Locate the cell with the specified text and output its (x, y) center coordinate. 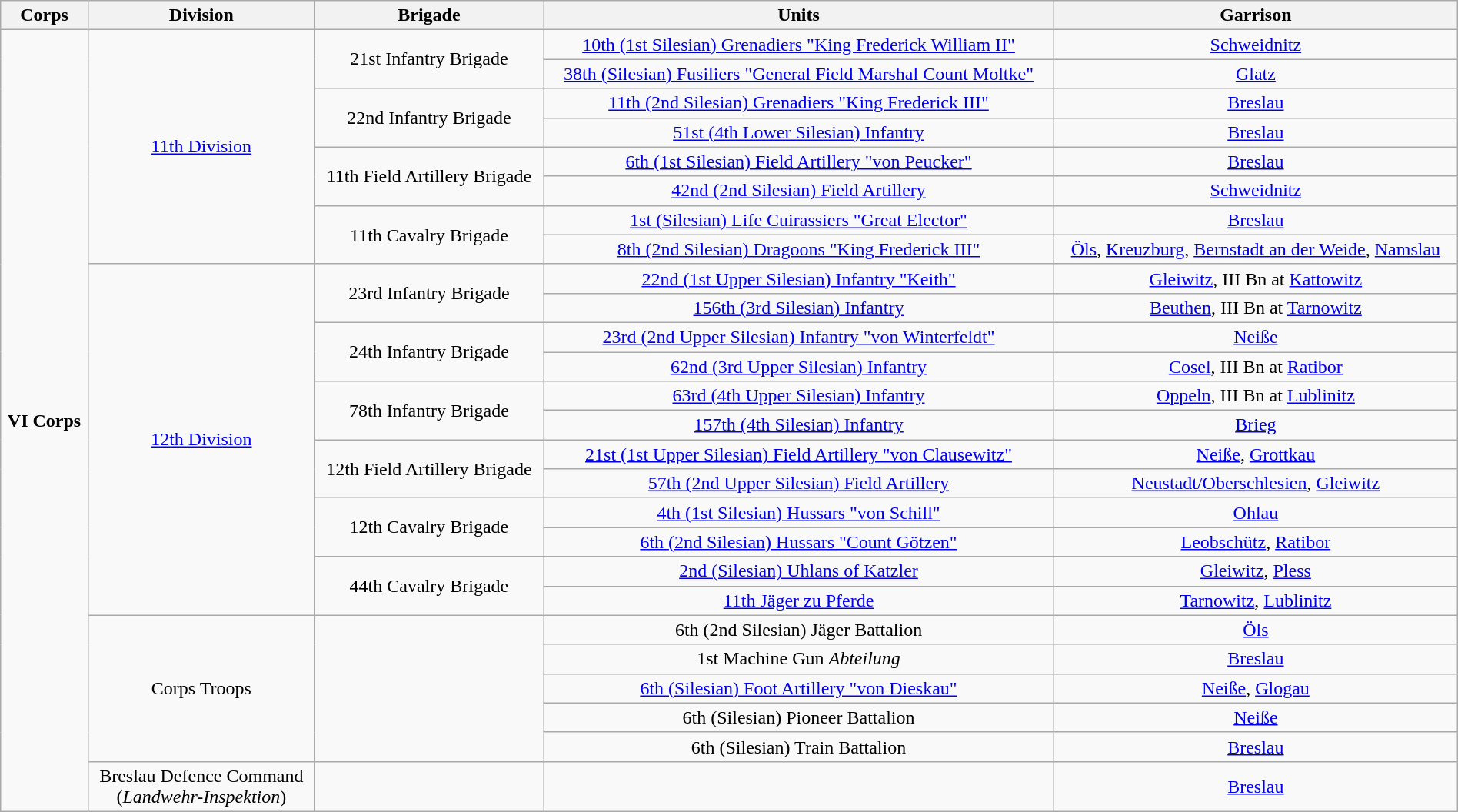
Breslau Defence Command(Landwehr-Inspektion) (201, 786)
62nd (3rd Upper Silesian) Infantry (799, 367)
Brieg (1257, 425)
6th (2nd Silesian) Hussars "Count Götzen" (799, 542)
11th (2nd Silesian) Grenadiers "King Frederick III" (799, 103)
Gleiwitz, Pless (1257, 571)
Neustadt/Oberschlesien, Gleiwitz (1257, 484)
Öls, Kreuzburg, Bernstadt an der Weide, Namslau (1257, 249)
Neiße, Grottkau (1257, 454)
Tarnowitz, Lublinitz (1257, 601)
6th (1st Silesian) Field Artillery "von Peucker" (799, 161)
Öls (1257, 630)
6th (Silesian) Train Battalion (799, 747)
21st (1st Upper Silesian) Field Artillery "von Clausewitz" (799, 454)
12th Field Artillery Brigade (429, 469)
63rd (4th Upper Silesian) Infantry (799, 396)
44th Cavalry Brigade (429, 586)
12th Division (201, 440)
11th Jäger zu Pferde (799, 601)
57th (2nd Upper Silesian) Field Artillery (799, 484)
10th (1st Silesian) Grenadiers "King Frederick William II" (799, 45)
Brigade (429, 15)
1st Machine Gun Abteilung (799, 659)
Units (799, 15)
VI Corps (45, 421)
4th (1st Silesian) Hussars "von Schill" (799, 513)
Cosel, III Bn at Ratibor (1257, 367)
11th Cavalry Brigade (429, 235)
Corps Troops (201, 688)
Garrison (1257, 15)
51st (4th Lower Silesian) Infantry (799, 132)
8th (2nd Silesian) Dragoons "King Frederick III" (799, 249)
2nd (Silesian) Uhlans of Katzler (799, 571)
Ohlau (1257, 513)
38th (Silesian) Fusiliers "General Field Marshal Count Moltke" (799, 74)
6th (Silesian) Pioneer Battalion (799, 717)
23rd (2nd Upper Silesian) Infantry "von Winterfeldt" (799, 337)
Oppeln, III Bn at Lublinitz (1257, 396)
21st Infantry Brigade (429, 59)
11th Division (201, 147)
Neiße, Glogau (1257, 688)
1st (Silesian) Life Cuirassiers "Great Elector" (799, 220)
Gleiwitz, III Bn at Kattowitz (1257, 278)
Glatz (1257, 74)
Division (201, 15)
42nd (2nd Silesian) Field Artillery (799, 191)
156th (3rd Silesian) Infantry (799, 308)
23rd Infantry Brigade (429, 293)
78th Infantry Brigade (429, 411)
12th Cavalry Brigade (429, 527)
24th Infantry Brigade (429, 351)
Beuthen, III Bn at Tarnowitz (1257, 308)
Leobschütz, Ratibor (1257, 542)
11th Field Artillery Brigade (429, 176)
22nd (1st Upper Silesian) Infantry "Keith" (799, 278)
6th (2nd Silesian) Jäger Battalion (799, 630)
157th (4th Silesian) Infantry (799, 425)
6th (Silesian) Foot Artillery "von Dieskau" (799, 688)
Corps (45, 15)
22nd Infantry Brigade (429, 118)
